For the text-containing cell, return its midpoint in (x, y) coordinate format. 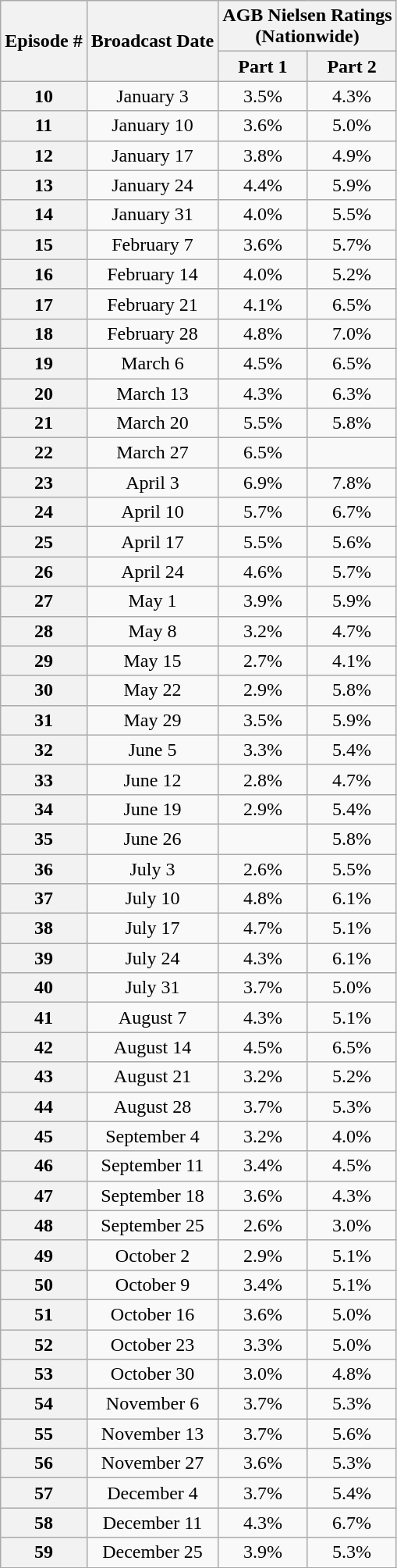
43 (44, 1077)
16 (44, 274)
December 11 (153, 1523)
May 8 (153, 631)
51 (44, 1314)
22 (44, 453)
48 (44, 1225)
March 27 (153, 453)
March 20 (153, 423)
June 26 (153, 839)
58 (44, 1523)
AGB Nielsen Ratings(Nationwide) (307, 27)
July 24 (153, 958)
29 (44, 661)
May 29 (153, 720)
February 28 (153, 333)
April 3 (153, 483)
February 21 (153, 304)
Episode # (44, 41)
39 (44, 958)
34 (44, 809)
36 (44, 869)
April 24 (153, 572)
7.8% (352, 483)
47 (44, 1196)
3.8% (263, 155)
2.8% (263, 779)
41 (44, 1017)
6.3% (352, 393)
January 3 (153, 96)
August 14 (153, 1047)
38 (44, 928)
37 (44, 899)
October 2 (153, 1255)
21 (44, 423)
42 (44, 1047)
June 12 (153, 779)
July 17 (153, 928)
September 4 (153, 1136)
19 (44, 363)
11 (44, 126)
January 31 (153, 215)
24 (44, 512)
6.9% (263, 483)
October 9 (153, 1285)
49 (44, 1255)
59 (44, 1552)
September 18 (153, 1196)
12 (44, 155)
2.7% (263, 661)
March 6 (153, 363)
January 10 (153, 126)
20 (44, 393)
November 27 (153, 1463)
July 3 (153, 869)
November 6 (153, 1404)
31 (44, 720)
7.0% (352, 333)
50 (44, 1285)
September 25 (153, 1225)
27 (44, 601)
4.9% (352, 155)
15 (44, 244)
August 21 (153, 1077)
57 (44, 1493)
14 (44, 215)
32 (44, 750)
September 11 (153, 1166)
26 (44, 572)
44 (44, 1107)
55 (44, 1434)
July 10 (153, 899)
17 (44, 304)
Part 1 (263, 66)
June 19 (153, 809)
February 7 (153, 244)
August 7 (153, 1017)
April 17 (153, 542)
October 30 (153, 1374)
July 31 (153, 988)
45 (44, 1136)
December 4 (153, 1493)
January 24 (153, 185)
13 (44, 185)
February 14 (153, 274)
August 28 (153, 1107)
March 13 (153, 393)
18 (44, 333)
October 16 (153, 1314)
56 (44, 1463)
Broadcast Date (153, 41)
Part 2 (352, 66)
November 13 (153, 1434)
December 25 (153, 1552)
35 (44, 839)
33 (44, 779)
January 17 (153, 155)
28 (44, 631)
4.4% (263, 185)
May 15 (153, 661)
May 22 (153, 690)
23 (44, 483)
30 (44, 690)
June 5 (153, 750)
April 10 (153, 512)
52 (44, 1344)
40 (44, 988)
54 (44, 1404)
4.6% (263, 572)
25 (44, 542)
October 23 (153, 1344)
46 (44, 1166)
53 (44, 1374)
May 1 (153, 601)
10 (44, 96)
